Locate the cell with the specified text and output its [x, y] center coordinate. 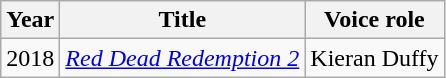
Voice role [374, 20]
Title [182, 20]
Red Dead Redemption 2 [182, 58]
Year [30, 20]
2018 [30, 58]
Kieran Duffy [374, 58]
